Provide the (X, Y) coordinate of the cell's center where the given text is located.  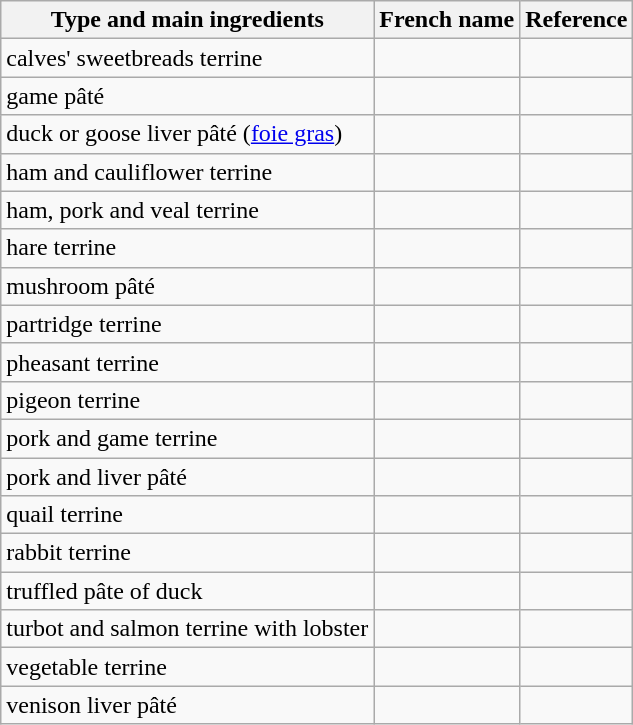
pheasant terrine (188, 362)
Type and main ingredients (188, 20)
truffled pâte of duck (188, 591)
game pâté (188, 96)
quail terrine (188, 515)
ham, pork and veal terrine (188, 210)
hare terrine (188, 248)
vegetable terrine (188, 667)
turbot and salmon terrine with lobster (188, 629)
pork and game terrine (188, 438)
pork and liver pâté (188, 477)
duck or goose liver pâté (foie gras) (188, 134)
venison liver pâté (188, 705)
calves' sweetbreads terrine (188, 58)
mushroom pâté (188, 286)
ham and cauliflower terrine (188, 172)
rabbit terrine (188, 553)
pigeon terrine (188, 400)
partridge terrine (188, 324)
French name (447, 20)
Reference (576, 20)
